Return (X, Y) of the center of cell containing provided text 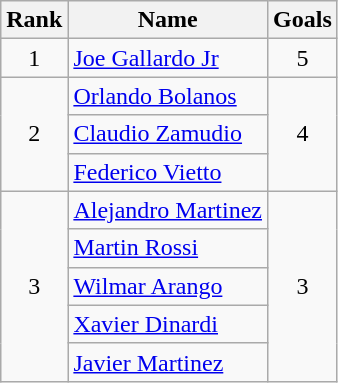
Martin Rossi (168, 248)
Wilmar Arango (168, 286)
Joe Gallardo Jr (168, 58)
4 (303, 134)
1 (34, 58)
Orlando Bolanos (168, 96)
Name (168, 20)
Claudio Zamudio (168, 134)
Goals (303, 20)
Rank (34, 20)
Federico Vietto (168, 172)
5 (303, 58)
Alejandro Martinez (168, 210)
Xavier Dinardi (168, 324)
2 (34, 134)
Javier Martinez (168, 362)
